Pinpoint the cell where the given text exists, returning its [x, y] midpoint coordinate. 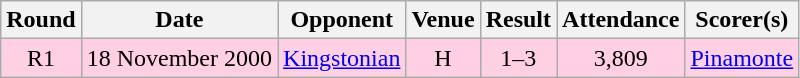
Scorer(s) [742, 20]
Round [41, 20]
Date [179, 20]
Pinamonte [742, 58]
H [443, 58]
R1 [41, 58]
1–3 [518, 58]
Venue [443, 20]
Result [518, 20]
Kingstonian [342, 58]
18 November 2000 [179, 58]
Attendance [621, 20]
3,809 [621, 58]
Opponent [342, 20]
